Find where the given text appears and provide that cell's center as [x, y] coordinate. 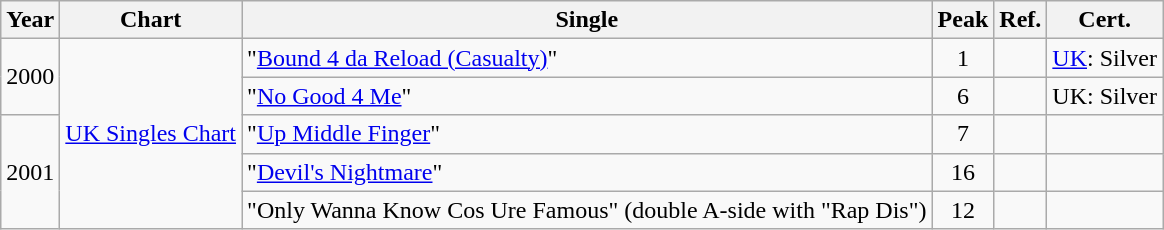
"Only Wanna Know Cos Ure Famous" (double A-side with "Rap Dis") [587, 210]
16 [963, 172]
UK Singles Chart [151, 134]
Chart [151, 20]
2000 [30, 77]
"Up Middle Finger" [587, 134]
Peak [963, 20]
"Devil's Nightmare" [587, 172]
12 [963, 210]
Ref. [1020, 20]
6 [963, 96]
1 [963, 58]
Single [587, 20]
"Bound 4 da Reload (Casualty)" [587, 58]
"No Good 4 Me" [587, 96]
Cert. [1105, 20]
7 [963, 134]
2001 [30, 172]
Year [30, 20]
